From the cell containing the given text, extract its center point as [X, Y] coordinate. 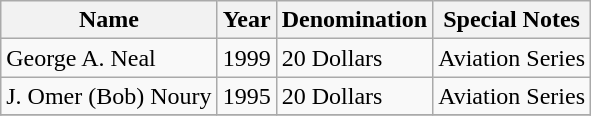
Denomination [354, 20]
Special Notes [512, 20]
Name [109, 20]
1995 [246, 96]
1999 [246, 58]
George A. Neal [109, 58]
J. Omer (Bob) Noury [109, 96]
Year [246, 20]
